Return the [X, Y] coordinate for the center point of the cell that contains the specified text.  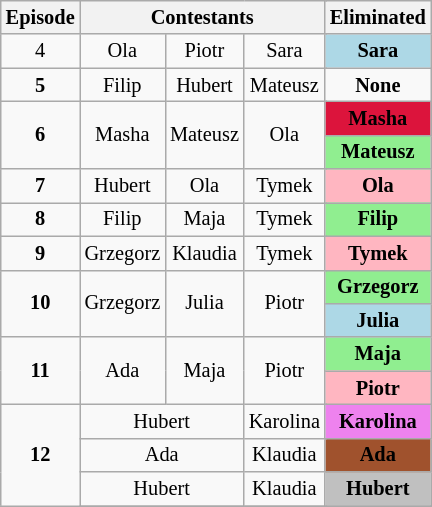
5 [40, 85]
Eliminated [378, 17]
7 [40, 186]
11 [40, 370]
8 [40, 219]
Contestants [202, 17]
10 [40, 304]
4 [40, 51]
9 [40, 253]
Episode [40, 17]
None [378, 85]
12 [40, 454]
6 [40, 134]
